Search for the cell housing the specified text and yield its [X, Y] center coordinate. 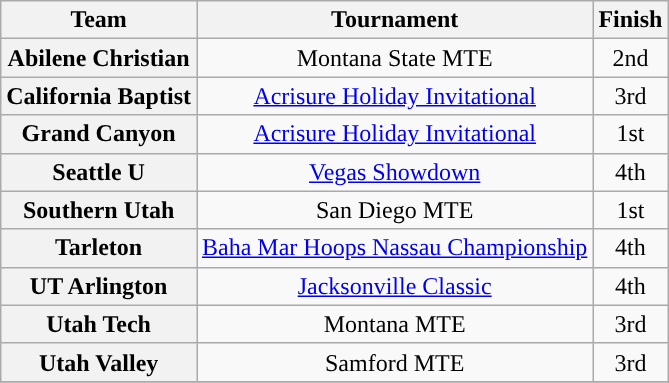
Montana State MTE [394, 58]
Team [99, 20]
Grand Canyon [99, 134]
California Baptist [99, 96]
Montana MTE [394, 324]
Finish [630, 20]
Abilene Christian [99, 58]
San Diego MTE [394, 210]
Baha Mar Hoops Nassau Championship [394, 248]
Vegas Showdown [394, 172]
Utah Tech [99, 324]
Samford MTE [394, 362]
Jacksonville Classic [394, 286]
Seattle U [99, 172]
UT Arlington [99, 286]
Southern Utah [99, 210]
Tournament [394, 20]
Tarleton [99, 248]
Utah Valley [99, 362]
2nd [630, 58]
